Capture the cell that displays the provided text and extract its (X, Y) central coordinate. 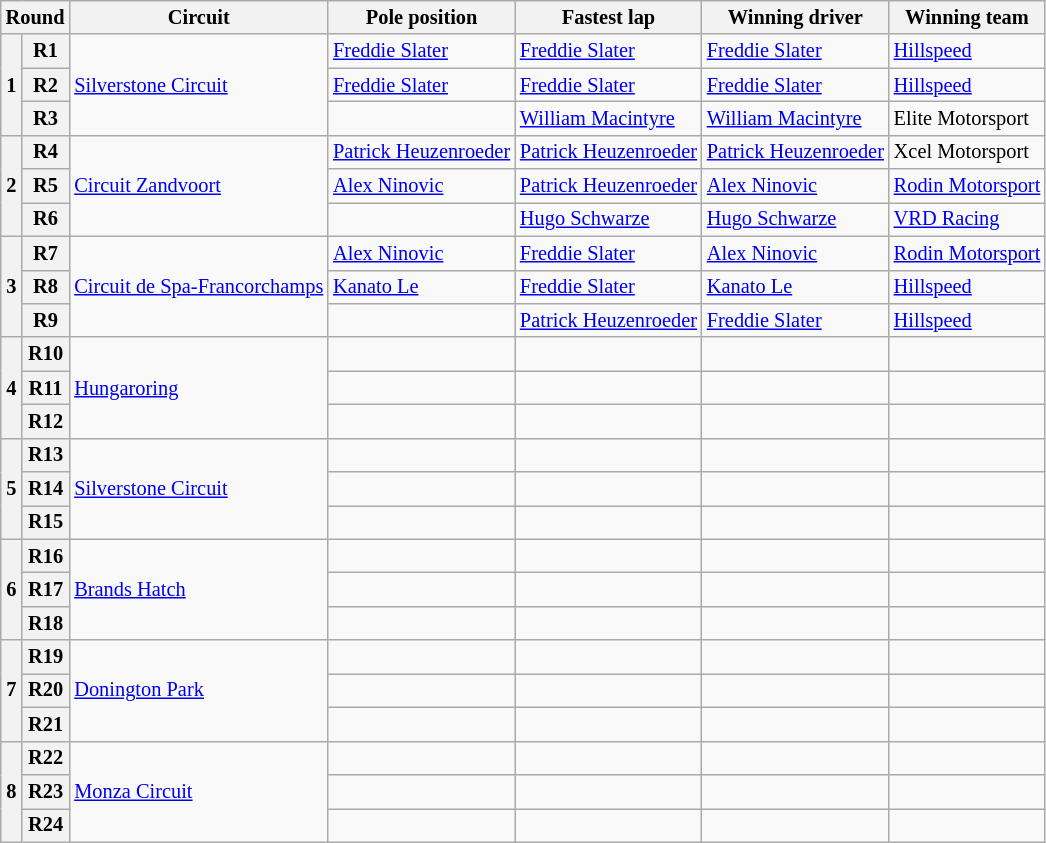
R22 (46, 758)
VRD Racing (967, 219)
3 (12, 286)
R20 (46, 690)
R18 (46, 623)
R1 (46, 51)
8 (12, 792)
R14 (46, 489)
R11 (46, 388)
R9 (46, 320)
2 (12, 186)
R3 (46, 118)
6 (12, 590)
R2 (46, 85)
R16 (46, 556)
R10 (46, 354)
Circuit Zandvoort (198, 186)
R23 (46, 791)
R7 (46, 253)
5 (12, 488)
R8 (46, 287)
Winning team (967, 17)
R4 (46, 152)
Brands Hatch (198, 590)
Round (36, 17)
R12 (46, 421)
Circuit (198, 17)
1 (12, 84)
R13 (46, 455)
R24 (46, 825)
R17 (46, 589)
Pole position (422, 17)
R21 (46, 724)
R5 (46, 186)
4 (12, 388)
R19 (46, 657)
Hungaroring (198, 388)
Winning driver (796, 17)
Circuit de Spa-Francorchamps (198, 286)
Monza Circuit (198, 792)
Donington Park (198, 690)
Xcel Motorsport (967, 152)
7 (12, 690)
R15 (46, 522)
Fastest lap (608, 17)
Elite Motorsport (967, 118)
R6 (46, 219)
